Scan for the cell matching the given text and deliver its [x, y] coordinate at center. 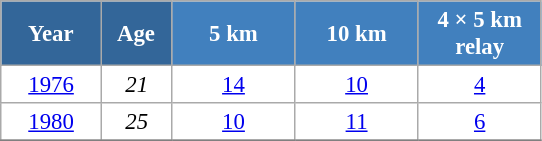
1976 [52, 85]
1980 [52, 122]
4 [480, 85]
Year [52, 34]
5 km [234, 34]
21 [136, 85]
25 [136, 122]
14 [234, 85]
4 × 5 km relay [480, 34]
Age [136, 34]
11 [356, 122]
10 km [356, 34]
6 [480, 122]
